Capture the cell that displays the provided text and extract its [X, Y] central coordinate. 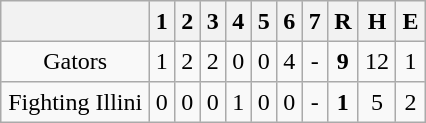
7 [315, 21]
H [377, 21]
3 [213, 21]
9 [342, 61]
6 [289, 21]
Gators [75, 61]
R [342, 21]
Fighting Illini [75, 102]
E [411, 21]
12 [377, 61]
